Extract the [x, y] coordinate from the center of the cell holding the provided text.  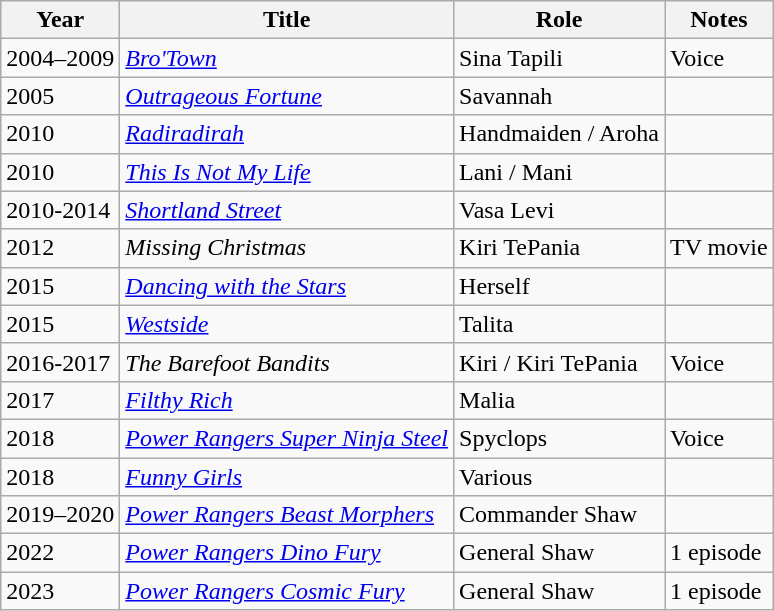
Lani / Mani [560, 172]
Power Rangers Dino Fury [287, 553]
Filthy Rich [287, 400]
Power Rangers Beast Morphers [287, 515]
Kiri / Kiri TePania [560, 362]
Westside [287, 324]
Missing Christmas [287, 248]
Power Rangers Super Ninja Steel [287, 438]
Malia [560, 400]
2017 [60, 400]
2023 [60, 591]
2010-2014 [60, 210]
2016-2017 [60, 362]
Power Rangers Cosmic Fury [287, 591]
Talita [560, 324]
TV movie [720, 248]
Herself [560, 286]
Title [287, 20]
2012 [60, 248]
2022 [60, 553]
Sina Tapili [560, 58]
Commander Shaw [560, 515]
2004–2009 [60, 58]
Various [560, 477]
The Barefoot Bandits [287, 362]
Vasa Levi [560, 210]
Funny Girls [287, 477]
Notes [720, 20]
Savannah [560, 96]
Bro'Town [287, 58]
Handmaiden / Aroha [560, 134]
Spyclops [560, 438]
Year [60, 20]
Radiradirah [287, 134]
Shortland Street [287, 210]
2005 [60, 96]
Kiri TePania [560, 248]
Outrageous Fortune [287, 96]
Dancing with the Stars [287, 286]
2019–2020 [60, 515]
Role [560, 20]
This Is Not My Life [287, 172]
